Provide the (x, y) coordinate of the cell's center where the given text is located.  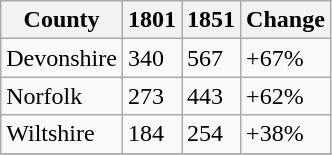
Devonshire (62, 58)
Change (286, 20)
184 (152, 134)
1801 (152, 20)
254 (212, 134)
Wiltshire (62, 134)
County (62, 20)
567 (212, 58)
Norfolk (62, 96)
+67% (286, 58)
1851 (212, 20)
273 (152, 96)
+62% (286, 96)
443 (212, 96)
+38% (286, 134)
340 (152, 58)
